Return the (X, Y) coordinate for the center point of the cell that contains the specified text.  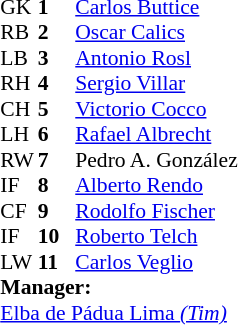
7 (57, 160)
CH (19, 109)
2 (57, 33)
Rafael Albrecht (156, 135)
9 (57, 211)
LB (19, 58)
Roberto Telch (156, 237)
Sergio Villar (156, 83)
Carlos Veglio (156, 262)
LH (19, 135)
4 (57, 83)
6 (57, 135)
3 (57, 58)
Antonio Rosl (156, 58)
Victorio Cocco (156, 109)
5 (57, 109)
RW (19, 160)
LW (19, 262)
Pedro A. González (156, 160)
Manager: (118, 287)
10 (57, 237)
Alberto Rendo (156, 185)
RB (19, 33)
11 (57, 262)
RH (19, 83)
8 (57, 185)
CF (19, 211)
Oscar Calics (156, 33)
Rodolfo Fischer (156, 211)
